Find where the given text appears and provide that cell's center as (X, Y) coordinate. 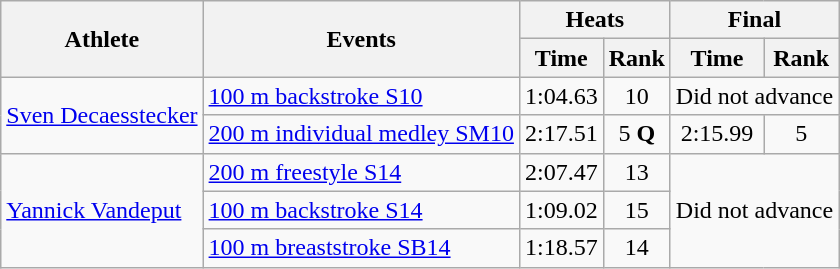
Events (361, 39)
200 m freestyle S14 (361, 172)
Final (754, 20)
2:15.99 (716, 134)
1:18.57 (561, 248)
200 m individual medley SM10 (361, 134)
10 (636, 96)
2:17.51 (561, 134)
1:09.02 (561, 210)
100 m breaststroke SB14 (361, 248)
Heats (594, 20)
2:07.47 (561, 172)
1:04.63 (561, 96)
14 (636, 248)
100 m backstroke S10 (361, 96)
13 (636, 172)
Athlete (102, 39)
5 (802, 134)
Sven Decaesstecker (102, 115)
100 m backstroke S14 (361, 210)
Yannick Vandeput (102, 210)
5 Q (636, 134)
15 (636, 210)
